Determine the [X, Y] coordinate at the center of the cell enclosing the given text.  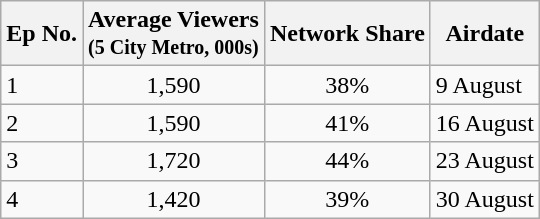
Ep No. [42, 34]
2 [42, 123]
38% [347, 85]
Average Viewers(5 City Metro, 000s) [173, 34]
39% [347, 199]
Airdate [484, 34]
Network Share [347, 34]
1,720 [173, 161]
23 August [484, 161]
16 August [484, 123]
3 [42, 161]
1 [42, 85]
9 August [484, 85]
41% [347, 123]
30 August [484, 199]
4 [42, 199]
44% [347, 161]
1,420 [173, 199]
